Return (X, Y) of the center of cell containing provided text 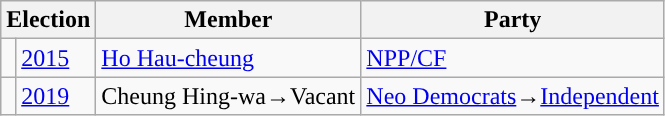
Member (228, 20)
Cheung Hing-wa→Vacant (228, 96)
Neo Democrats→Independent (513, 96)
2019 (56, 96)
Party (513, 20)
NPP/CF (513, 58)
Ho Hau-cheung (228, 58)
2015 (56, 58)
Election (48, 20)
